Return [X, Y] of the center of cell containing provided text 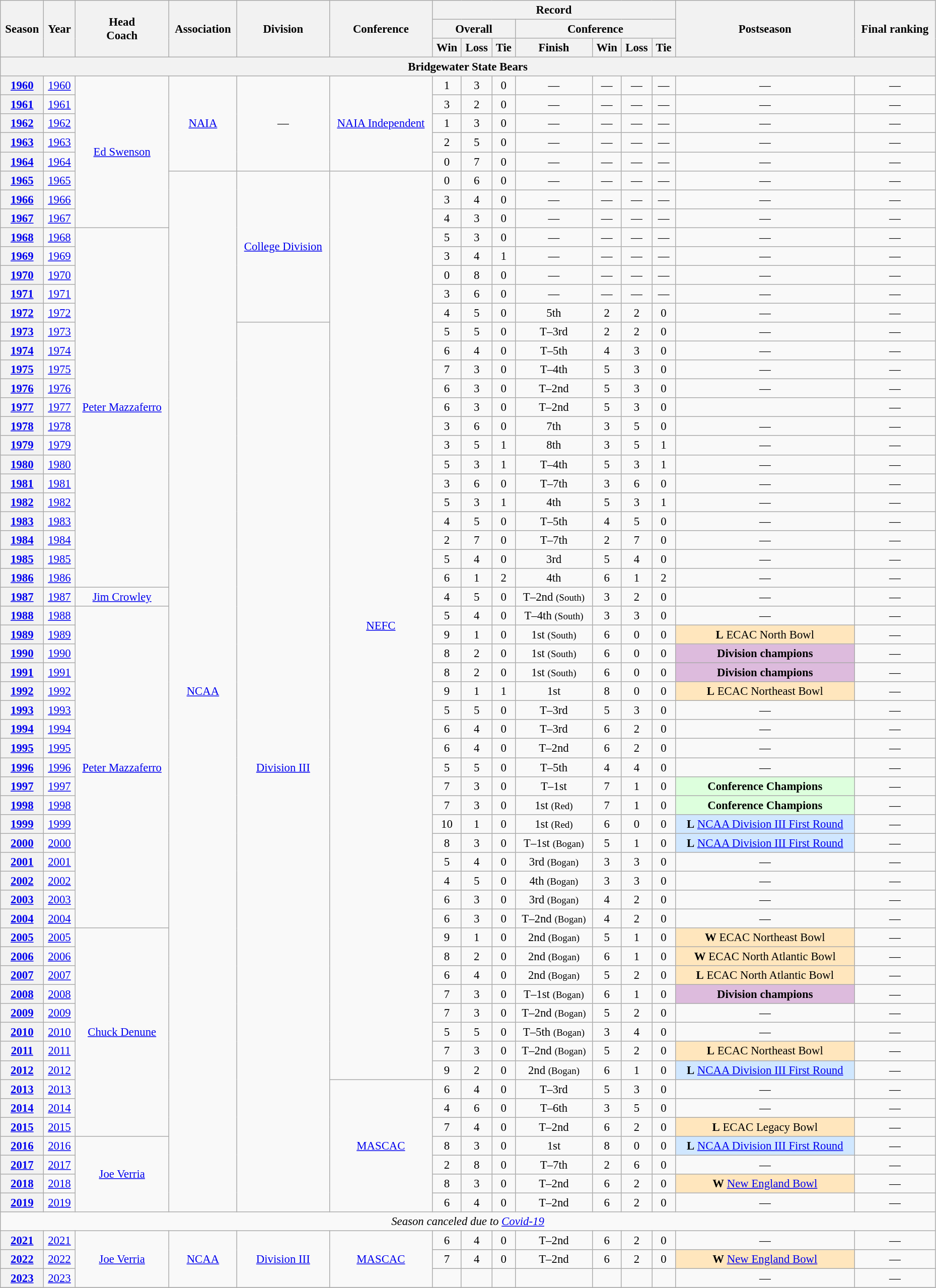
Overall [474, 29]
Bridgewater State Bears [468, 67]
W ECAC North Atlantic Bowl [765, 957]
Division [283, 29]
10 [447, 824]
Season canceled due to Covid-19 [468, 1222]
L ECAC Legacy Bowl [765, 1127]
HeadCoach [122, 29]
8th [554, 446]
NAIA [202, 123]
College Division [283, 247]
T–2nd (South) [554, 597]
NEFC [381, 625]
5th [554, 313]
Season [22, 29]
Chuck Denune [122, 1032]
NAIA Independent [381, 123]
3rd [554, 559]
Jim Crowley [122, 597]
Finish [554, 48]
L ECAC North Atlantic Bowl [765, 975]
Record [554, 10]
Postseason [765, 29]
T–5th (Bogan) [554, 1032]
T–6th [554, 1108]
Ed Swenson [122, 152]
L ECAC North Bowl [765, 635]
T–1st [554, 786]
Association [202, 29]
7th [554, 426]
Final ranking [895, 29]
W ECAC Northeast Bowl [765, 938]
T–4th (South) [554, 616]
4th (Bogan) [554, 881]
Year [59, 29]
